Find where the given text appears and provide that cell's center as [X, Y] coordinate. 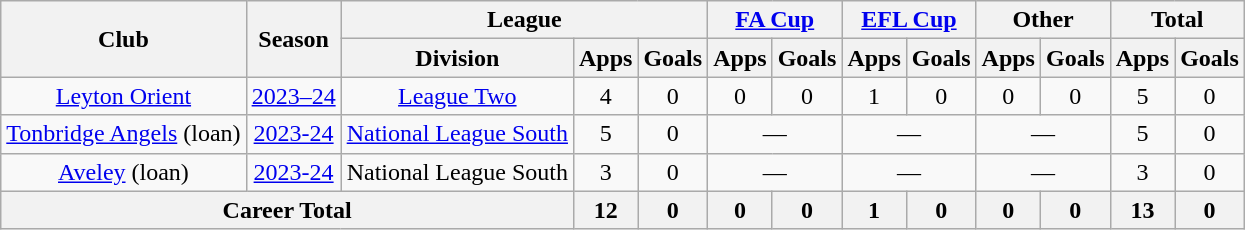
13 [1142, 210]
Season [294, 39]
Division [457, 58]
2023–24 [294, 96]
Total [1177, 20]
Career Total [288, 210]
Leyton Orient [124, 96]
Club [124, 39]
League [524, 20]
4 [605, 96]
Other [1043, 20]
Aveley (loan) [124, 172]
Tonbridge Angels (loan) [124, 134]
FA Cup [775, 20]
12 [605, 210]
League Two [457, 96]
EFL Cup [909, 20]
